Search for the cell housing the specified text and yield its [X, Y] center coordinate. 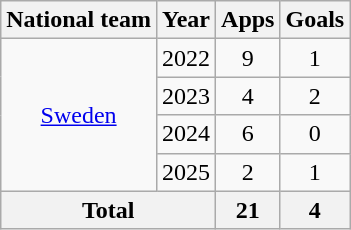
Total [108, 210]
Sweden [79, 115]
9 [248, 58]
2023 [186, 96]
2025 [186, 172]
2022 [186, 58]
Apps [248, 20]
0 [315, 134]
Year [186, 20]
6 [248, 134]
2024 [186, 134]
National team [79, 20]
21 [248, 210]
Goals [315, 20]
